Locate the cell with the specified text and output its (X, Y) center coordinate. 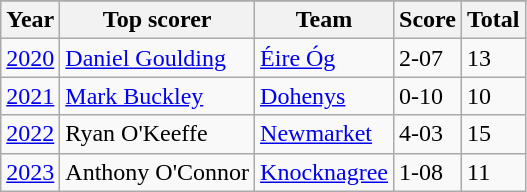
Anthony O'Connor (158, 172)
Dohenys (324, 96)
10 (493, 96)
Newmarket (324, 134)
Top scorer (158, 20)
15 (493, 134)
Year (30, 20)
13 (493, 58)
Ryan O'Keeffe (158, 134)
Daniel Goulding (158, 58)
4-03 (428, 134)
2021 (30, 96)
2-07 (428, 58)
2020 (30, 58)
Total (493, 20)
Mark Buckley (158, 96)
2022 (30, 134)
11 (493, 172)
Score (428, 20)
2023 (30, 172)
0-10 (428, 96)
Team (324, 20)
Éire Óg (324, 58)
Knocknagree (324, 172)
1-08 (428, 172)
